Extract the (X, Y) coordinate from the center of the cell holding the provided text.  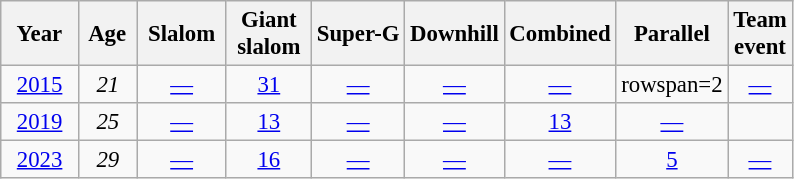
Slalom (182, 34)
29 (108, 160)
Age (108, 34)
25 (108, 122)
21 (108, 85)
16 (268, 160)
31 (268, 85)
Downhill (454, 34)
2015 (40, 85)
Parallel (672, 34)
Giant slalom (268, 34)
Combined (560, 34)
Year (40, 34)
2019 (40, 122)
rowspan=2 (672, 85)
2023 (40, 160)
Super-G (358, 34)
Teamevent (760, 34)
5 (672, 160)
